Search for the cell housing the specified text and yield its [x, y] center coordinate. 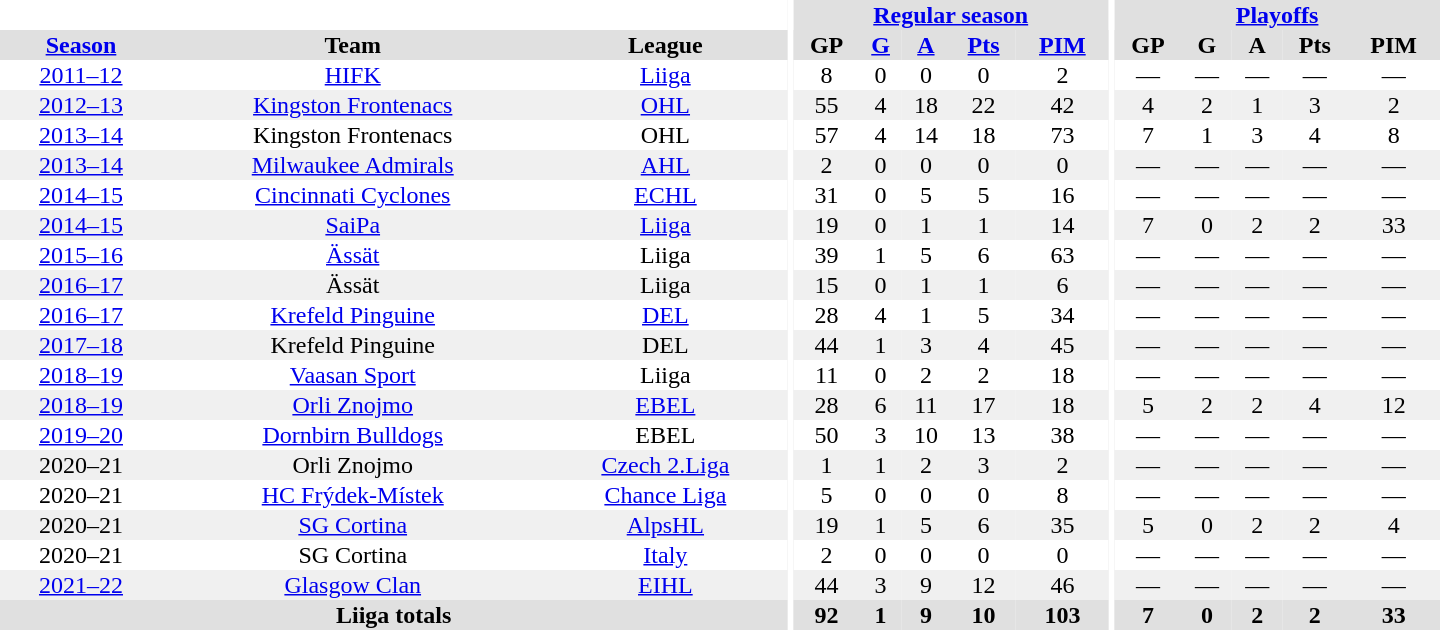
42 [1062, 105]
Cincinnati Cyclones [353, 195]
Glasgow Clan [353, 585]
Team [353, 45]
73 [1062, 135]
Dornbirn Bulldogs [353, 435]
HC Frýdek-Místek [353, 495]
AlpsHL [665, 525]
Milwaukee Admirals [353, 165]
League [665, 45]
Czech 2.Liga [665, 465]
50 [827, 435]
2011–12 [81, 75]
92 [827, 615]
Regular season [951, 15]
15 [827, 285]
39 [827, 255]
HIFK [353, 75]
38 [1062, 435]
17 [984, 405]
31 [827, 195]
Season [81, 45]
Playoffs [1277, 15]
2021–22 [81, 585]
34 [1062, 315]
SaiPa [353, 225]
ECHL [665, 195]
63 [1062, 255]
46 [1062, 585]
2015–16 [81, 255]
55 [827, 105]
AHL [665, 165]
2017–18 [81, 345]
22 [984, 105]
35 [1062, 525]
Vaasan Sport [353, 375]
Liiga totals [394, 615]
13 [984, 435]
103 [1062, 615]
57 [827, 135]
45 [1062, 345]
2012–13 [81, 105]
Chance Liga [665, 495]
2019–20 [81, 435]
EIHL [665, 585]
16 [1062, 195]
Italy [665, 555]
